Find where the given text appears and provide that cell's center as [X, Y] coordinate. 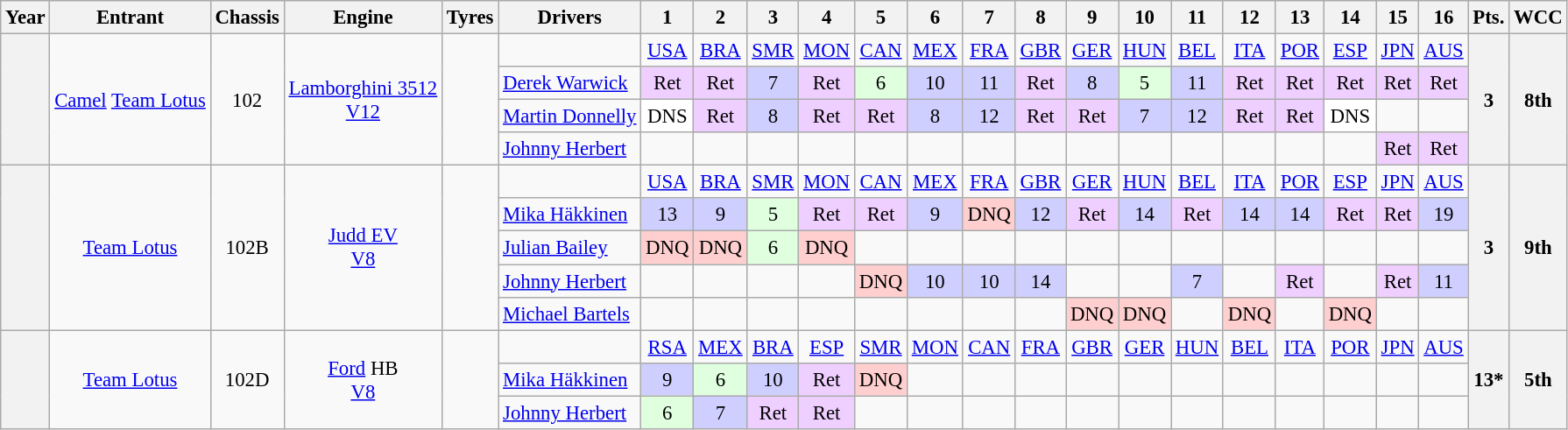
Julian Bailey [569, 248]
9th [1538, 248]
102D [247, 380]
Judd EVV8 [363, 248]
Chassis [247, 18]
8th [1538, 100]
Martin Donnelly [569, 116]
Derek Warwick [569, 83]
Entrant [130, 18]
Engine [363, 18]
WCC [1538, 18]
Ford HBV8 [363, 380]
102 [247, 100]
RSA [667, 347]
2 [720, 18]
Tyres [470, 18]
16 [1444, 18]
Camel Team Lotus [130, 100]
Drivers [569, 18]
5th [1538, 380]
Lamborghini 3512V12 [363, 100]
19 [1444, 215]
15 [1398, 18]
1 [667, 18]
4 [827, 18]
Pts. [1489, 18]
Michael Bartels [569, 314]
102B [247, 248]
Year [25, 18]
13* [1489, 380]
